Identify which cell holds the provided text, then report its (X, Y) central coordinate. 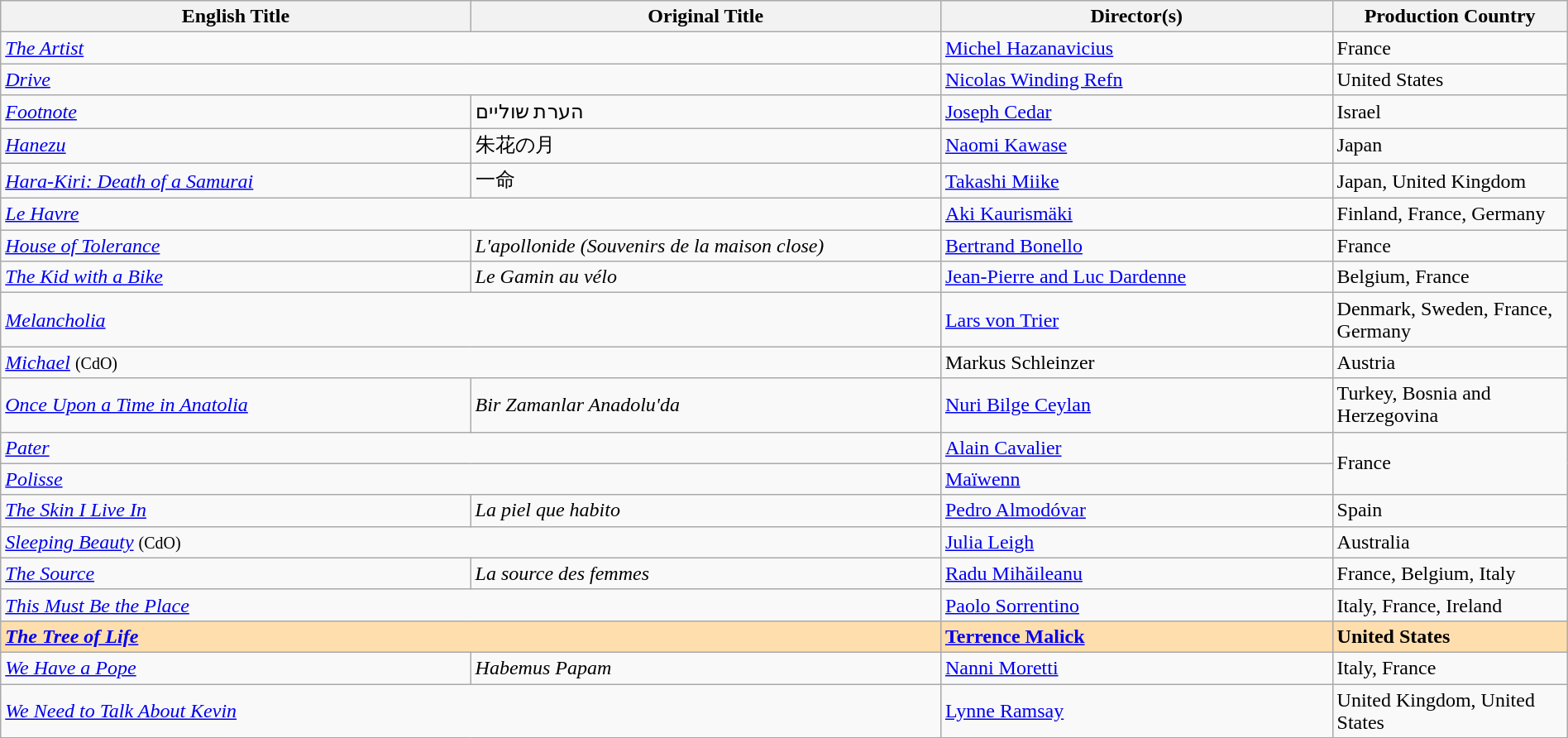
United Kingdom, United States (1450, 710)
Le Havre (471, 214)
The Tree of Life (471, 636)
Hara-Kiri: Death of a Samurai (236, 180)
Michael (CdO) (471, 362)
Footnote (236, 112)
Original Title (705, 17)
הערת שוליים (705, 112)
Drive (471, 79)
We Need to Talk About Kevin (471, 710)
Production Country (1450, 17)
Habemus Papam (705, 668)
The Artist (471, 48)
The Source (236, 573)
Lars von Trier (1136, 319)
House of Tolerance (236, 246)
Bir Zamanlar Anadolu'da (705, 405)
Nuri Bilge Ceylan (1136, 405)
L'apollonide (Souvenirs de la maison close) (705, 246)
Austria (1450, 362)
La source des femmes (705, 573)
This Must Be the Place (471, 605)
Turkey, Bosnia and Herzegovina (1450, 405)
Director(s) (1136, 17)
Markus Schleinzer (1136, 362)
Belgium, France (1450, 277)
Bertrand Bonello (1136, 246)
Melancholia (471, 319)
Finland, France, Germany (1450, 214)
Le Gamin au vélo (705, 277)
Italy, France (1450, 668)
La piel que habito (705, 510)
The Kid with a Bike (236, 277)
Radu Mihăileanu (1136, 573)
Alain Cavalier (1136, 448)
Naomi Kawase (1136, 146)
Julia Leigh (1136, 542)
Paolo Sorrentino (1136, 605)
Maïwenn (1136, 479)
Michel Hazanavicius (1136, 48)
Aki Kaurismäki (1136, 214)
France, Belgium, Italy (1450, 573)
Israel (1450, 112)
Pater (471, 448)
Denmark, Sweden, France, Germany (1450, 319)
Australia (1450, 542)
English Title (236, 17)
Nanni Moretti (1136, 668)
Japan (1450, 146)
Terrence Malick (1136, 636)
朱花の月 (705, 146)
Takashi Miike (1136, 180)
Spain (1450, 510)
Nicolas Winding Refn (1136, 79)
Hanezu (236, 146)
Pedro Almodóvar (1136, 510)
Joseph Cedar (1136, 112)
Polisse (471, 479)
Once Upon a Time in Anatolia (236, 405)
Italy, France, Ireland (1450, 605)
Sleeping Beauty (CdO) (471, 542)
Japan, United Kingdom (1450, 180)
Lynne Ramsay (1136, 710)
一命 (705, 180)
The Skin I Live In (236, 510)
Jean-Pierre and Luc Dardenne (1136, 277)
We Have a Pope (236, 668)
